Return (x, y) of the center of cell containing provided text 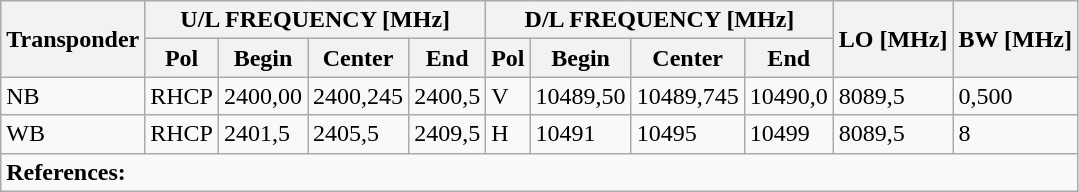
V (508, 96)
U/L FREQUENCY [MHz] (316, 20)
References: (540, 172)
10490,0 (788, 96)
H (508, 134)
8 (1016, 134)
2400,00 (262, 96)
2401,5 (262, 134)
0,500 (1016, 96)
10489,50 (580, 96)
10491 (580, 134)
2400,5 (448, 96)
2400,245 (358, 96)
NB (73, 96)
2405,5 (358, 134)
WB (73, 134)
2409,5 (448, 134)
D/L FREQUENCY [MHz] (660, 20)
10499 (788, 134)
10489,745 (688, 96)
BW [MHz] (1016, 39)
10495 (688, 134)
LO [MHz] (893, 39)
Transponder (73, 39)
